Pinpoint the cell where the given text exists, returning its (X, Y) midpoint coordinate. 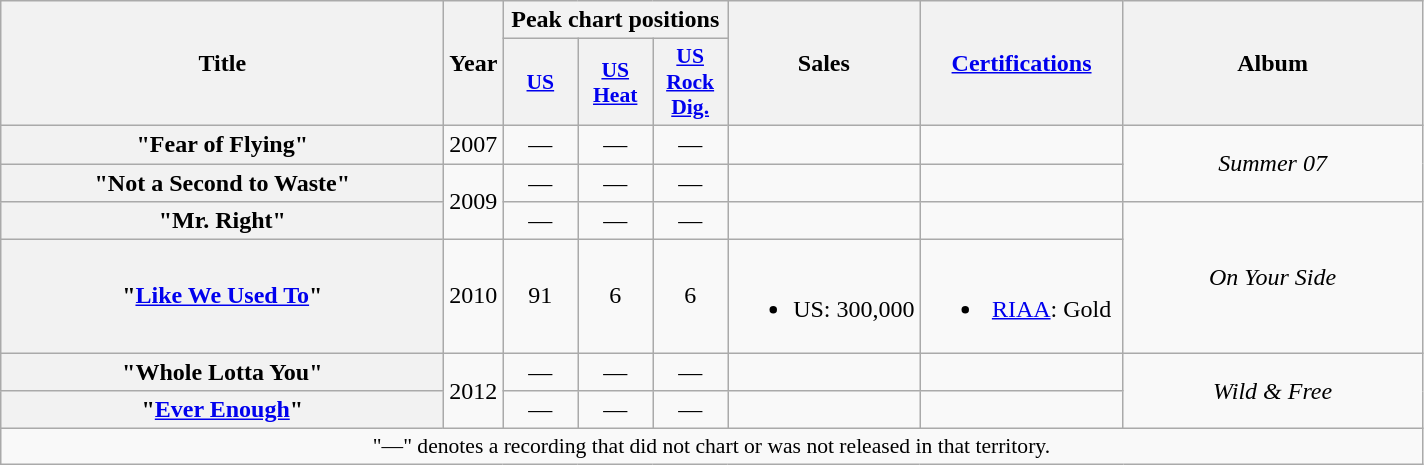
Year (474, 64)
US (540, 82)
USRock Dig. (690, 82)
91 (540, 296)
"Ever Enough" (222, 410)
2010 (474, 296)
Sales (824, 64)
"Fear of Flying" (222, 144)
On Your Side (1272, 278)
2007 (474, 144)
"Mr. Right" (222, 221)
"Like We Used To" (222, 296)
"Not a Second to Waste" (222, 183)
Summer 07 (1272, 163)
Title (222, 64)
2012 (474, 391)
US: 300,000 (824, 296)
Peak chart positions (616, 20)
Album (1272, 64)
RIAA: Gold (1022, 296)
Certifications (1022, 64)
2009 (474, 202)
Wild & Free (1272, 391)
"Whole Lotta You" (222, 372)
"—" denotes a recording that did not chart or was not released in that territory. (712, 447)
USHeat (616, 82)
